Return (X, Y) of the center of cell containing provided text 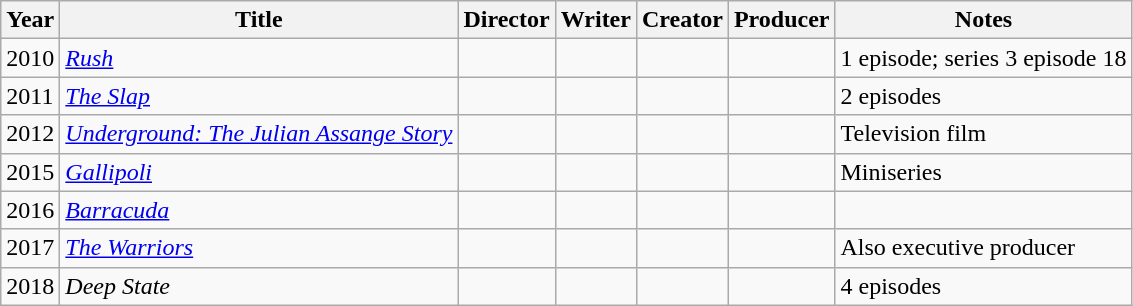
Gallipoli (259, 172)
Notes (984, 20)
2010 (30, 58)
Television film (984, 134)
Director (506, 20)
Year (30, 20)
2012 (30, 134)
Miniseries (984, 172)
2018 (30, 286)
Title (259, 20)
Creator (682, 20)
The Warriors (259, 248)
Barracuda (259, 210)
4 episodes (984, 286)
Writer (596, 20)
Rush (259, 58)
2016 (30, 210)
1 episode; series 3 episode 18 (984, 58)
Deep State (259, 286)
2011 (30, 96)
The Slap (259, 96)
2 episodes (984, 96)
Producer (782, 20)
2015 (30, 172)
Underground: The Julian Assange Story (259, 134)
Also executive producer (984, 248)
2017 (30, 248)
